Detect which cell encompasses the target text, then output its [X, Y] center coordinate. 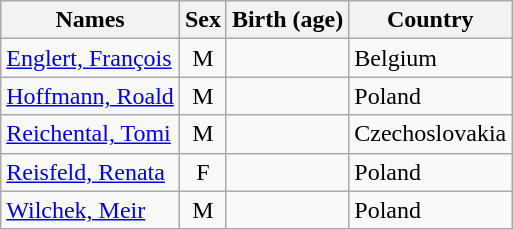
Wilchek, Meir [90, 210]
Names [90, 20]
Reisfeld, Renata [90, 172]
Reichental, Tomi [90, 134]
Czechoslovakia [430, 134]
Englert, François [90, 58]
Hoffmann, Roald [90, 96]
F [202, 172]
Sex [202, 20]
Birth (age) [287, 20]
Belgium [430, 58]
Country [430, 20]
